Scan for the cell matching the given text and deliver its (x, y) coordinate at center. 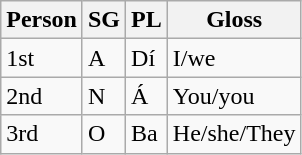
2nd (42, 96)
3rd (42, 134)
You/you (234, 96)
N (104, 96)
A (104, 58)
Dí (147, 58)
Gloss (234, 20)
I/we (234, 58)
SG (104, 20)
Á (147, 96)
He/she/They (234, 134)
Ba (147, 134)
Person (42, 20)
PL (147, 20)
1st (42, 58)
O (104, 134)
